Pinpoint the cell where the given text exists, returning its (X, Y) midpoint coordinate. 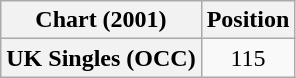
Chart (2001) (101, 20)
115 (248, 58)
Position (248, 20)
UK Singles (OCC) (101, 58)
